From the cell containing the given text, extract its center point as (x, y) coordinate. 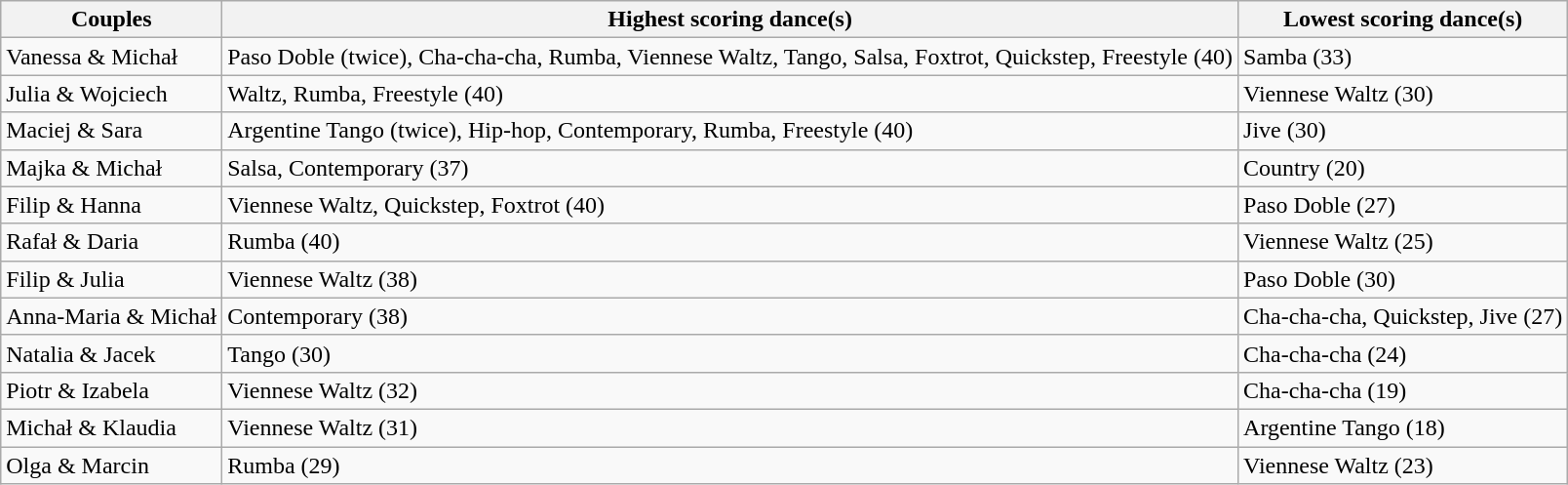
Olga & Marcin (111, 465)
Filip & Julia (111, 279)
Viennese Waltz (30) (1403, 94)
Viennese Waltz (25) (1403, 242)
Natalia & Jacek (111, 353)
Viennese Waltz, Quickstep, Foxtrot (40) (730, 205)
Jive (30) (1403, 131)
Cha-cha-cha (24) (1403, 353)
Lowest scoring dance(s) (1403, 20)
Couples (111, 20)
Argentine Tango (18) (1403, 427)
Contemporary (38) (730, 316)
Paso Doble (twice), Cha-cha-cha, Rumba, Viennese Waltz, Tango, Salsa, Foxtrot, Quickstep, Freestyle (40) (730, 57)
Filip & Hanna (111, 205)
Vanessa & Michał (111, 57)
Cha-cha-cha (19) (1403, 390)
Rumba (29) (730, 465)
Highest scoring dance(s) (730, 20)
Rafał & Daria (111, 242)
Rumba (40) (730, 242)
Salsa, Contemporary (37) (730, 168)
Anna-Maria & Michał (111, 316)
Viennese Waltz (38) (730, 279)
Maciej & Sara (111, 131)
Majka & Michał (111, 168)
Waltz, Rumba, Freestyle (40) (730, 94)
Samba (33) (1403, 57)
Tango (30) (730, 353)
Paso Doble (27) (1403, 205)
Paso Doble (30) (1403, 279)
Julia & Wojciech (111, 94)
Cha-cha-cha, Quickstep, Jive (27) (1403, 316)
Piotr & Izabela (111, 390)
Michał & Klaudia (111, 427)
Viennese Waltz (31) (730, 427)
Argentine Tango (twice), Hip-hop, Contemporary, Rumba, Freestyle (40) (730, 131)
Viennese Waltz (32) (730, 390)
Viennese Waltz (23) (1403, 465)
Country (20) (1403, 168)
